Return the (X, Y) coordinate for the center point of the cell that contains the specified text.  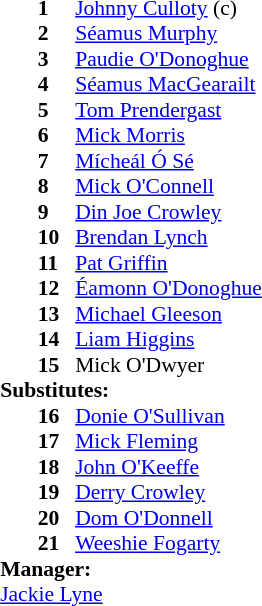
14 (57, 339)
Donie O'Sullivan (168, 416)
13 (57, 314)
Brendan Lynch (168, 237)
Substitutes: (131, 391)
21 (57, 543)
Mick Fleming (168, 441)
16 (57, 416)
Pat Griffin (168, 263)
10 (57, 237)
17 (57, 441)
Paudie O'Donoghue (168, 59)
Éamonn O'Donoghue (168, 289)
15 (57, 365)
3 (57, 59)
Liam Higgins (168, 339)
19 (57, 493)
Weeshie Fogarty (168, 543)
Tom Prendergast (168, 110)
Mícheál Ó Sé (168, 161)
Mick O'Dwyer (168, 365)
9 (57, 212)
5 (57, 110)
7 (57, 161)
Séamus MacGearailt (168, 85)
Dom O'Donnell (168, 518)
4 (57, 85)
20 (57, 518)
2 (57, 33)
Din Joe Crowley (168, 212)
11 (57, 263)
Manager: (131, 569)
18 (57, 467)
John O'Keeffe (168, 467)
6 (57, 135)
12 (57, 289)
Derry Crowley (168, 493)
8 (57, 187)
Mick Morris (168, 135)
Séamus Murphy (168, 33)
Michael Gleeson (168, 314)
Mick O'Connell (168, 187)
